Find where the given text appears and provide that cell's center as [X, Y] coordinate. 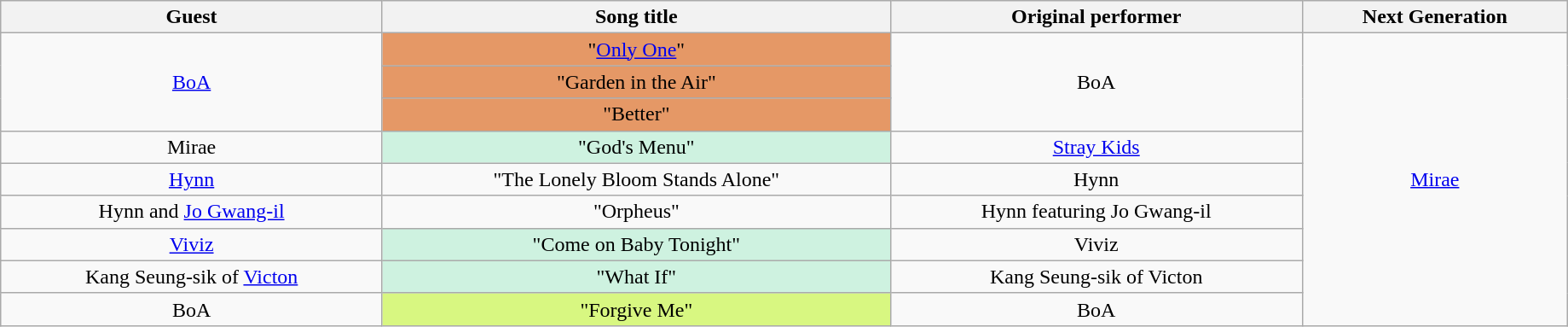
Guest [192, 17]
"Better" [636, 114]
Hynn and Jo Gwang-il [192, 212]
Next Generation [1434, 17]
Hynn featuring Jo Gwang-il [1096, 212]
"Orpheus" [636, 212]
Stray Kids [1096, 147]
"Garden in the Air" [636, 82]
"Forgive Me" [636, 309]
Original performer [1096, 17]
Song title [636, 17]
"God's Menu" [636, 147]
"The Lonely Bloom Stands Alone" [636, 179]
"Only One" [636, 50]
"Come on Baby Tonight" [636, 244]
"What If" [636, 277]
